Detect which cell encompasses the target text, then output its [X, Y] center coordinate. 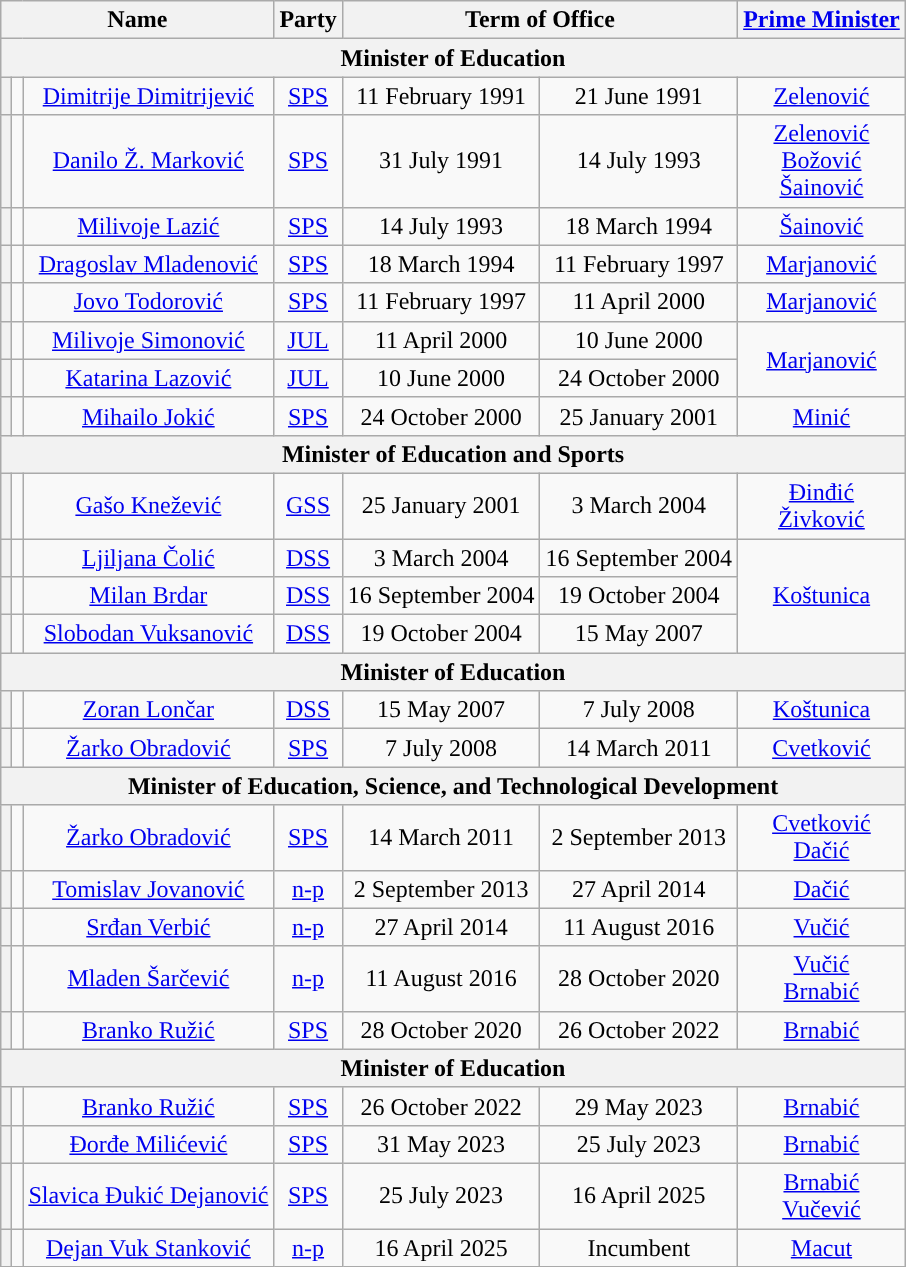
Term of Office [540, 20]
Dejan Vuk Stanković [148, 1247]
Dačić [822, 889]
31 May 2023 [441, 1144]
Cvetković Dačić [822, 838]
Prime Minister [822, 20]
Minister of Education, Science, and Technological Development [454, 786]
Dimitrije Dimitrijević [148, 96]
Minister of Education and Sports [454, 454]
Milan Brdar [148, 596]
Dragoslav Mladenović [148, 264]
Đinđić Živković [822, 506]
31 July 1991 [441, 161]
Đorđe Milićević [148, 1144]
29 May 2023 [639, 1106]
Name [138, 20]
Vučić [822, 927]
Zoran Lončar [148, 710]
Cvetković [822, 748]
Milivoje Lazić [148, 226]
Srđan Verbić [148, 927]
21 June 1991 [639, 96]
11 February 1991 [441, 96]
Tomislav Jovanović [148, 889]
Minić [822, 416]
Ljiljana Čolić [148, 557]
Macut [822, 1247]
GSS [308, 506]
Brnabić Vučević [822, 1196]
Milivoje Simonović [148, 340]
Slobodan Vuksanović [148, 634]
Jovo Todorović [148, 302]
Vučić Brnabić [822, 978]
Zelenović Božović Šainović [822, 161]
Mladen Šarčević [148, 978]
Mihailo Jokić [148, 416]
Incumbent [639, 1247]
Danilo Ž. Marković [148, 161]
Party [308, 20]
Slavica Đukić Dejanović [148, 1196]
Zelenović [822, 96]
Šainović [822, 226]
Gašo Knežević [148, 506]
Katarina Lazović [148, 378]
